Pinpoint the cell where the given text exists, returning its [x, y] midpoint coordinate. 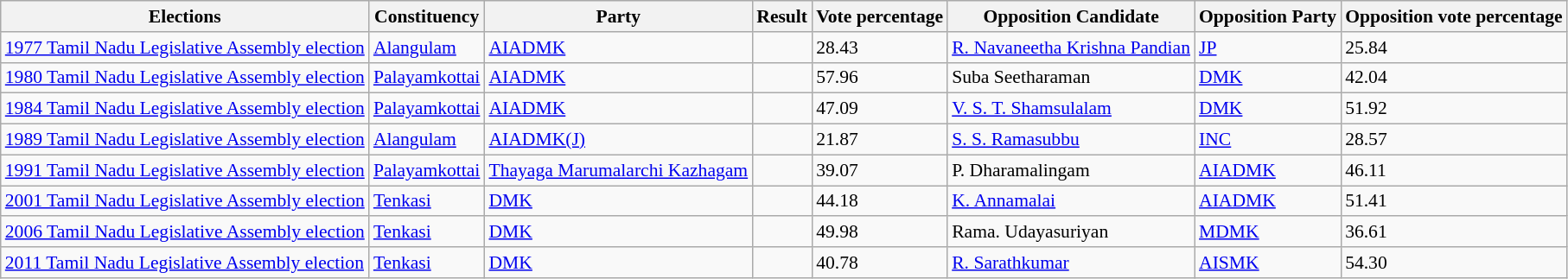
AIADMK(J) [618, 140]
28.57 [1454, 140]
54.30 [1454, 263]
1977 Tamil Nadu Legislative Assembly election [185, 48]
P. Dharamalingam [1071, 170]
Suba Seetharaman [1071, 78]
2011 Tamil Nadu Legislative Assembly election [185, 263]
V. S. T. Shamsulalam [1071, 109]
44.18 [880, 201]
2006 Tamil Nadu Legislative Assembly election [185, 232]
Opposition Party [1267, 16]
R. Navaneetha Krishna Pandian [1071, 48]
2001 Tamil Nadu Legislative Assembly election [185, 201]
INC [1267, 140]
Party [618, 16]
39.07 [880, 170]
Vote percentage [880, 16]
R. Sarathkumar [1071, 263]
Result [781, 16]
51.41 [1454, 201]
Elections [185, 16]
Rama. Udayasuriyan [1071, 232]
46.11 [1454, 170]
Constituency [427, 16]
K. Annamalai [1071, 201]
Thayaga Marumalarchi Kazhagam [618, 170]
47.09 [880, 109]
Opposition vote percentage [1454, 16]
AISMK [1267, 263]
40.78 [880, 263]
1989 Tamil Nadu Legislative Assembly election [185, 140]
S. S. Ramasubbu [1071, 140]
51.92 [1454, 109]
Opposition Candidate [1071, 16]
MDMK [1267, 232]
1980 Tamil Nadu Legislative Assembly election [185, 78]
57.96 [880, 78]
25.84 [1454, 48]
42.04 [1454, 78]
36.61 [1454, 232]
21.87 [880, 140]
1984 Tamil Nadu Legislative Assembly election [185, 109]
1991 Tamil Nadu Legislative Assembly election [185, 170]
JP [1267, 48]
28.43 [880, 48]
49.98 [880, 232]
